From the cell containing the given text, extract its center point as [X, Y] coordinate. 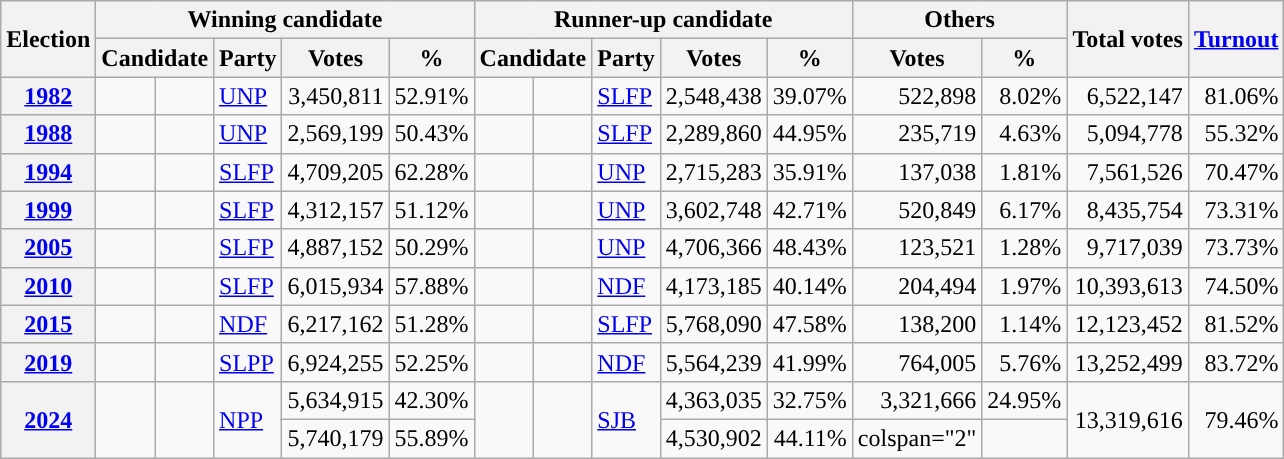
1982 [48, 96]
Total votes [1128, 39]
8,435,754 [1128, 210]
2,289,860 [714, 134]
Runner-up candidate [663, 20]
8.02% [1024, 96]
5,094,778 [1128, 134]
2010 [48, 286]
123,521 [917, 248]
1.81% [1024, 172]
522,898 [917, 96]
39.07% [810, 96]
55.32% [1236, 134]
44.11% [810, 438]
SLPP [248, 362]
5,740,179 [336, 438]
51.28% [432, 324]
1988 [48, 134]
41.99% [810, 362]
3,450,811 [336, 96]
44.95% [810, 134]
55.89% [432, 438]
4,363,035 [714, 400]
47.58% [810, 324]
81.52% [1236, 324]
2,548,438 [714, 96]
Winning candidate [285, 20]
24.95% [1024, 400]
4,887,152 [336, 248]
2019 [48, 362]
6,522,147 [1128, 96]
48.43% [810, 248]
2,715,283 [714, 172]
1.97% [1024, 286]
SJB [626, 419]
3,602,748 [714, 210]
6,924,255 [336, 362]
4.63% [1024, 134]
Turnout [1236, 39]
81.06% [1236, 96]
5,634,915 [336, 400]
13,319,616 [1128, 419]
2,569,199 [336, 134]
colspan="2" [917, 438]
52.91% [432, 96]
1999 [48, 210]
10,393,613 [1128, 286]
62.28% [432, 172]
4,706,366 [714, 248]
50.43% [432, 134]
138,200 [917, 324]
1.14% [1024, 324]
NPP [248, 419]
40.14% [810, 286]
4,312,157 [336, 210]
35.91% [810, 172]
764,005 [917, 362]
5,564,239 [714, 362]
4,530,902 [714, 438]
12,123,452 [1128, 324]
70.47% [1236, 172]
32.75% [810, 400]
137,038 [917, 172]
Others [960, 20]
6,015,934 [336, 286]
1994 [48, 172]
3,321,666 [917, 400]
79.46% [1236, 419]
204,494 [917, 286]
51.12% [432, 210]
2015 [48, 324]
5.76% [1024, 362]
42.71% [810, 210]
57.88% [432, 286]
9,717,039 [1128, 248]
5,768,090 [714, 324]
50.29% [432, 248]
4,709,205 [336, 172]
13,252,499 [1128, 362]
73.31% [1236, 210]
4,173,185 [714, 286]
73.73% [1236, 248]
7,561,526 [1128, 172]
2024 [48, 419]
6.17% [1024, 210]
2005 [48, 248]
235,719 [917, 134]
83.72% [1236, 362]
74.50% [1236, 286]
52.25% [432, 362]
42.30% [432, 400]
1.28% [1024, 248]
6,217,162 [336, 324]
520,849 [917, 210]
Election [48, 39]
